Search for the cell housing the specified text and yield its [X, Y] center coordinate. 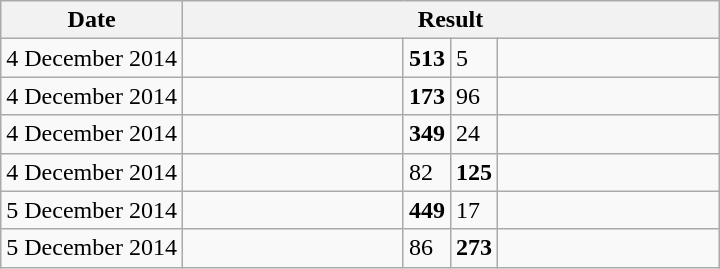
449 [426, 210]
96 [474, 96]
173 [426, 96]
125 [474, 172]
349 [426, 134]
Result [450, 20]
17 [474, 210]
273 [474, 248]
Date [92, 20]
5 [474, 58]
86 [426, 248]
24 [474, 134]
82 [426, 172]
513 [426, 58]
